Capture the cell that displays the provided text and extract its (X, Y) central coordinate. 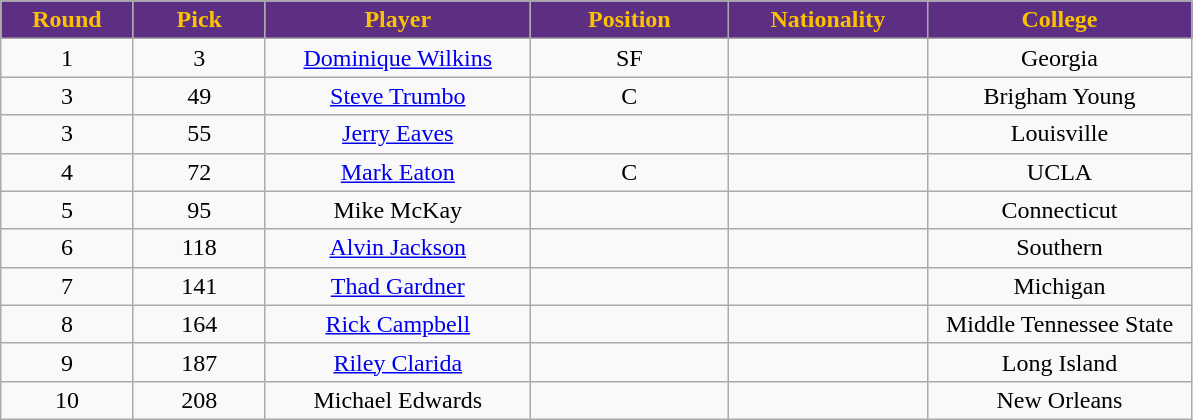
Michigan (1060, 286)
8 (67, 324)
118 (199, 248)
Michael Edwards (398, 400)
4 (67, 172)
55 (199, 134)
164 (199, 324)
Nationality (828, 20)
10 (67, 400)
Jerry Eaves (398, 134)
208 (199, 400)
Player (398, 20)
Louisville (1060, 134)
Position (630, 20)
Round (67, 20)
New Orleans (1060, 400)
6 (67, 248)
Connecticut (1060, 210)
72 (199, 172)
95 (199, 210)
Mark Eaton (398, 172)
Dominique Wilkins (398, 58)
141 (199, 286)
187 (199, 362)
49 (199, 96)
Steve Trumbo (398, 96)
Alvin Jackson (398, 248)
Middle Tennessee State (1060, 324)
1 (67, 58)
Long Island (1060, 362)
5 (67, 210)
Georgia (1060, 58)
Rick Campbell (398, 324)
Mike McKay (398, 210)
Riley Clarida (398, 362)
7 (67, 286)
UCLA (1060, 172)
9 (67, 362)
SF (630, 58)
Southern (1060, 248)
College (1060, 20)
Brigham Young (1060, 96)
Pick (199, 20)
Thad Gardner (398, 286)
